Provide the [x, y] coordinate of the cell's center where the given text is located.  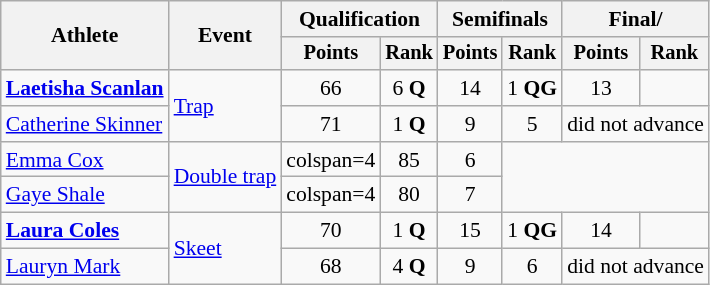
Event [226, 36]
68 [330, 267]
Laetisha Scanlan [85, 88]
15 [470, 231]
71 [330, 124]
70 [330, 231]
Emma Cox [85, 160]
5 [532, 124]
Semifinals [500, 19]
Catherine Skinner [85, 124]
Skeet [226, 248]
Laura Coles [85, 231]
4 Q [409, 267]
66 [330, 88]
85 [409, 160]
13 [600, 88]
6 Q [409, 88]
Gaye Shale [85, 195]
Lauryn Mark [85, 267]
Double trap [226, 178]
Qualification [360, 19]
Trap [226, 106]
Athlete [85, 36]
Final/ [636, 19]
80 [409, 195]
7 [470, 195]
